Capture the cell that displays the provided text and extract its (x, y) central coordinate. 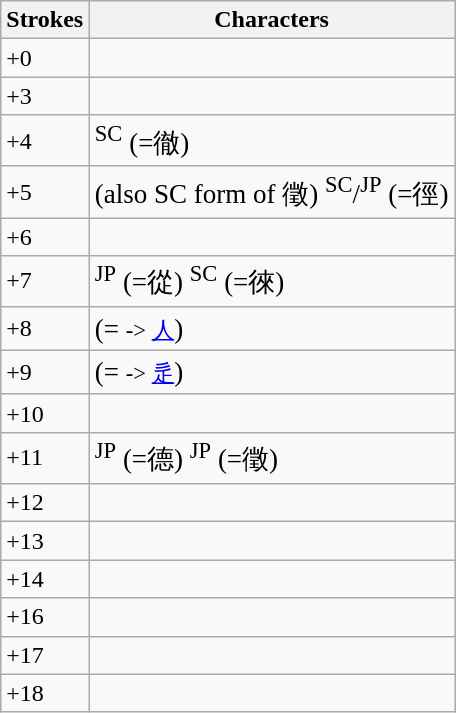
+7 (45, 282)
+0 (45, 58)
Characters (272, 20)
+13 (45, 541)
JP (=德) JP (=徵) (272, 458)
SC (=徹) (272, 140)
+11 (45, 458)
+12 (45, 503)
+17 (45, 655)
(= -> 辵) (272, 373)
+9 (45, 373)
+3 (45, 96)
+5 (45, 192)
+14 (45, 579)
+10 (45, 413)
(= -> 人) (272, 329)
+8 (45, 329)
Strokes (45, 20)
+6 (45, 237)
(also SC form of 徵) SC/JP (=徑) (272, 192)
+18 (45, 693)
+4 (45, 140)
+16 (45, 617)
JP (=從) SC (=徠) (272, 282)
